Find where the given text appears and provide that cell's center as (x, y) coordinate. 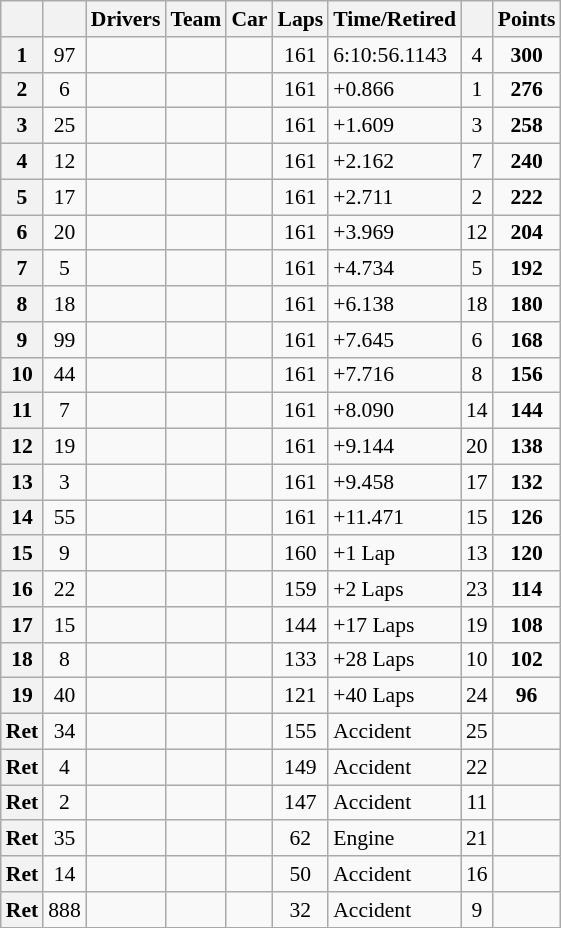
121 (300, 696)
+4.734 (394, 269)
+1.609 (394, 126)
132 (527, 482)
Points (527, 19)
Drivers (126, 19)
+9.144 (394, 447)
Time/Retired (394, 19)
62 (300, 839)
Engine (394, 839)
+1 Lap (394, 554)
133 (300, 660)
192 (527, 269)
222 (527, 197)
+3.969 (394, 233)
149 (300, 767)
+28 Laps (394, 660)
40 (64, 696)
168 (527, 340)
300 (527, 55)
+7.645 (394, 340)
108 (527, 625)
+17 Laps (394, 625)
+40 Laps (394, 696)
Team (196, 19)
258 (527, 126)
+0.866 (394, 90)
+9.458 (394, 482)
159 (300, 589)
+2 Laps (394, 589)
34 (64, 732)
180 (527, 304)
+8.090 (394, 411)
+7.716 (394, 375)
+2.162 (394, 162)
156 (527, 375)
97 (64, 55)
35 (64, 839)
102 (527, 660)
138 (527, 447)
204 (527, 233)
276 (527, 90)
24 (477, 696)
21 (477, 839)
888 (64, 910)
6:10:56.1143 (394, 55)
Car (249, 19)
+2.711 (394, 197)
50 (300, 874)
23 (477, 589)
155 (300, 732)
32 (300, 910)
55 (64, 518)
+11.471 (394, 518)
160 (300, 554)
96 (527, 696)
126 (527, 518)
44 (64, 375)
99 (64, 340)
240 (527, 162)
120 (527, 554)
+6.138 (394, 304)
114 (527, 589)
147 (300, 803)
Laps (300, 19)
